Detect which cell encompasses the target text, then output its [x, y] center coordinate. 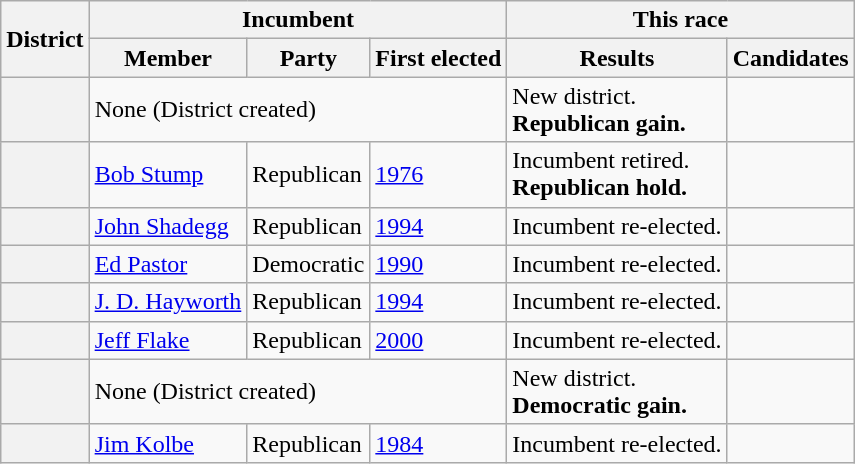
Jeff Flake [168, 340]
Candidates [790, 58]
Party [308, 58]
1990 [438, 264]
This race [680, 20]
1984 [438, 443]
New district.Democratic gain. [617, 392]
Incumbent retired.Republican hold. [617, 174]
John Shadegg [168, 226]
1976 [438, 174]
New district.Republican gain. [617, 110]
District [45, 39]
Incumbent [298, 20]
First elected [438, 58]
Democratic [308, 264]
2000 [438, 340]
Member [168, 58]
Ed Pastor [168, 264]
Jim Kolbe [168, 443]
Bob Stump [168, 174]
J. D. Hayworth [168, 302]
Results [617, 58]
